Return (x, y) of the center of cell containing provided text 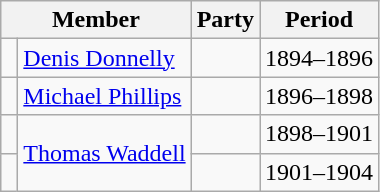
1894–1896 (320, 58)
1898–1901 (320, 134)
Thomas Waddell (104, 153)
Member (96, 20)
1901–1904 (320, 172)
Michael Phillips (104, 96)
Period (320, 20)
1896–1898 (320, 96)
Party (225, 20)
Denis Donnelly (104, 58)
